Provide the (X, Y) coordinate of the cell's center where the given text is located.  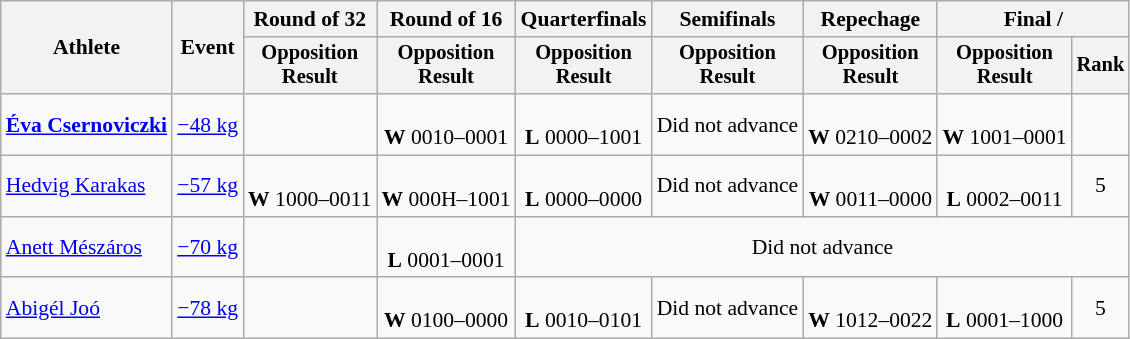
Athlete (86, 48)
W 1001–0001 (1004, 124)
L 0010–0101 (584, 308)
Hedvig Karakas (86, 186)
Round of 16 (446, 19)
−70 kg (208, 248)
W 0100–0000 (446, 308)
W 000H–1001 (446, 186)
L 0001–1000 (1004, 308)
Event (208, 48)
L 0000–1001 (584, 124)
W 0011–0000 (870, 186)
Final / (1033, 19)
W 0010–0001 (446, 124)
Rank (1101, 66)
Quarterfinals (584, 19)
L 0000–0000 (584, 186)
Éva Csernoviczki (86, 124)
Repechage (870, 19)
L 0001–0001 (446, 248)
Abigél Joó (86, 308)
−57 kg (208, 186)
−78 kg (208, 308)
L 0002–0011 (1004, 186)
−48 kg (208, 124)
Semifinals (728, 19)
Anett Mészáros (86, 248)
W 1000–0011 (310, 186)
W 1012–0022 (870, 308)
W 0210–0002 (870, 124)
Round of 32 (310, 19)
